Extract the [x, y] coordinate from the center of the cell holding the provided text.  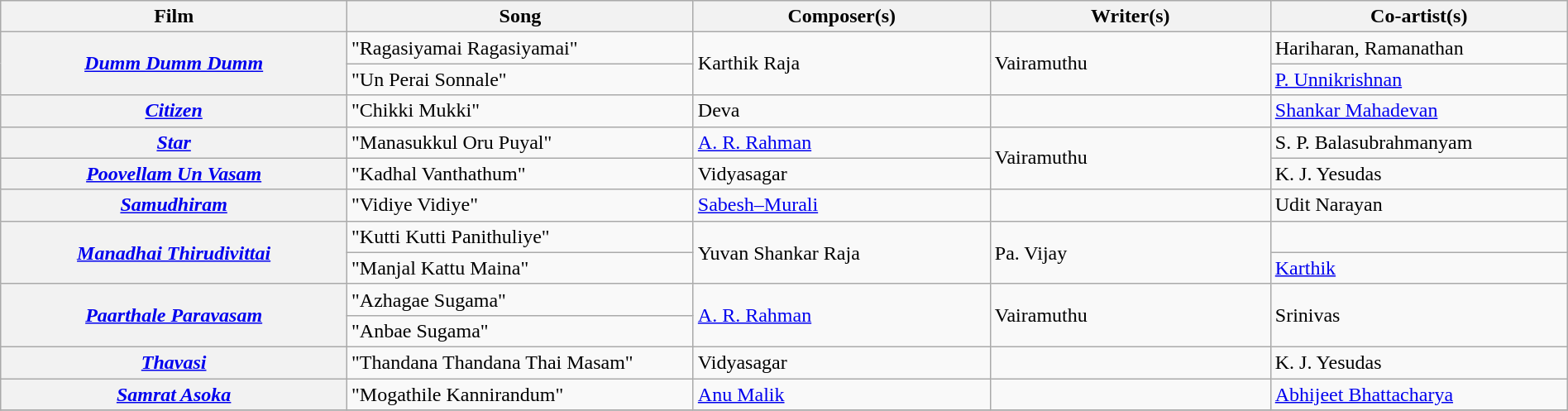
Pa. Vijay [1130, 252]
"Manjal Kattu Maina" [521, 268]
"Chikki Mukki" [521, 111]
Film [174, 17]
Udit Narayan [1419, 205]
Star [174, 142]
Anu Malik [842, 394]
Yuvan Shankar Raja [842, 252]
"Anbae Sugama" [521, 331]
Citizen [174, 111]
"Azhagae Sugama" [521, 299]
Hariharan, Ramanathan [1419, 48]
Samrat Asoka [174, 394]
"Manasukkul Oru Puyal" [521, 142]
Deva [842, 111]
Co-artist(s) [1419, 17]
Composer(s) [842, 17]
S. P. Balasubrahmanyam [1419, 142]
"Kutti Kutti Panithuliye" [521, 237]
Song [521, 17]
Manadhai Thirudivittai [174, 252]
Writer(s) [1130, 17]
Paarthale Paravasam [174, 315]
Shankar Mahadevan [1419, 111]
"Vidiye Vidiye" [521, 205]
"Mogathile Kannirandum" [521, 394]
"Kadhal Vanthathum" [521, 174]
Dumm Dumm Dumm [174, 64]
"Ragasiyamai Ragasiyamai" [521, 48]
"Thandana Thandana Thai Masam" [521, 362]
Samudhiram [174, 205]
Karthik [1419, 268]
P. Unnikrishnan [1419, 79]
Srinivas [1419, 315]
Thavasi [174, 362]
Poovellam Un Vasam [174, 174]
Abhijeet Bhattacharya [1419, 394]
Sabesh–Murali [842, 205]
"Un Perai Sonnale" [521, 79]
Karthik Raja [842, 64]
